Provide the (x, y) coordinate of the cell's center where the given text is located.  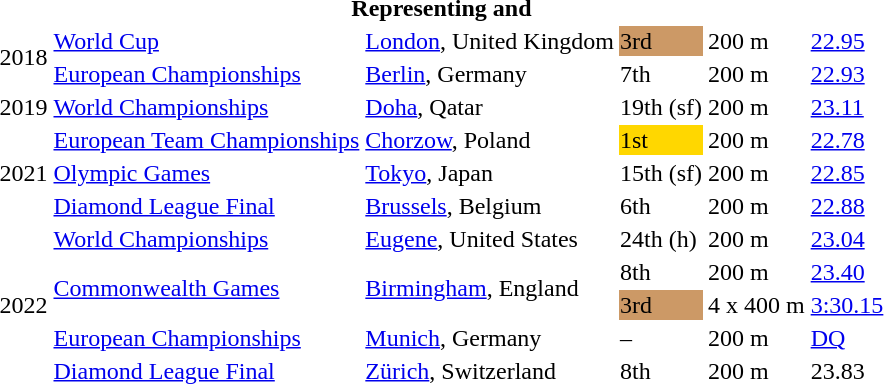
Doha, Qatar (490, 107)
Diamond League Final (206, 206)
1st (662, 140)
4 x 400 m (756, 305)
7th (662, 74)
8th (662, 272)
World Cup (206, 41)
24th (h) (662, 239)
– (662, 338)
Birmingham, England (490, 288)
Eugene, United States (490, 239)
Olympic Games (206, 173)
19th (sf) (662, 107)
Commonwealth Games (206, 288)
Berlin, Germany (490, 74)
Chorzow, Poland (490, 140)
Brussels, Belgium (490, 206)
European Team Championships (206, 140)
15th (sf) (662, 173)
London, United Kingdom (490, 41)
6th (662, 206)
Munich, Germany (490, 338)
Tokyo, Japan (490, 173)
